Search for the cell housing the specified text and yield its [X, Y] center coordinate. 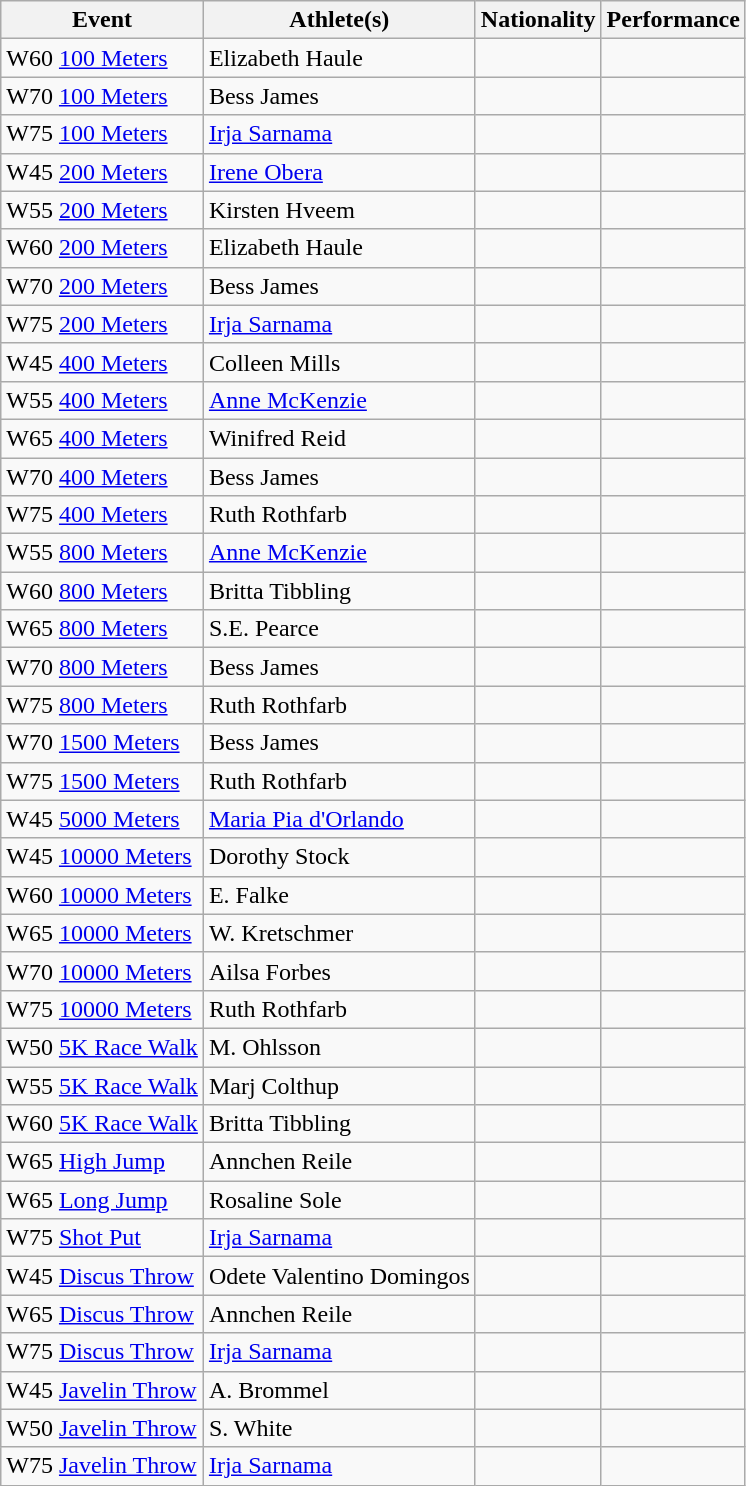
Colleen Mills [339, 362]
A. Brommel [339, 1390]
W65 Long Jump [102, 1200]
W75 Javelin Throw [102, 1466]
W. Kretschmer [339, 933]
W45 200 Meters [102, 172]
W55 800 Meters [102, 553]
W65 10000 Meters [102, 933]
E. Falke [339, 895]
W50 Javelin Throw [102, 1428]
W65 400 Meters [102, 438]
S. White [339, 1428]
M. Ohlsson [339, 1047]
W50 5K Race Walk [102, 1047]
W75 800 Meters [102, 705]
W60 200 Meters [102, 248]
Marj Colthup [339, 1085]
W75 100 Meters [102, 134]
W45 10000 Meters [102, 857]
W75 400 Meters [102, 515]
W60 800 Meters [102, 591]
S.E. Pearce [339, 629]
W55 400 Meters [102, 400]
W75 Shot Put [102, 1238]
W65 800 Meters [102, 629]
W70 100 Meters [102, 96]
W60 100 Meters [102, 58]
W45 400 Meters [102, 362]
W60 5K Race Walk [102, 1124]
W55 5K Race Walk [102, 1085]
Ailsa Forbes [339, 971]
W70 200 Meters [102, 286]
W75 200 Meters [102, 324]
W45 Javelin Throw [102, 1390]
Rosaline Sole [339, 1200]
Winifred Reid [339, 438]
Event [102, 20]
W70 400 Meters [102, 477]
Dorothy Stock [339, 857]
W45 Discus Throw [102, 1276]
Nationality [538, 20]
W75 1500 Meters [102, 781]
W60 10000 Meters [102, 895]
W65 Discus Throw [102, 1314]
W70 10000 Meters [102, 971]
Performance [673, 20]
Irene Obera [339, 172]
Athlete(s) [339, 20]
W75 10000 Meters [102, 1009]
W70 1500 Meters [102, 743]
W45 5000 Meters [102, 819]
Odete Valentino Domingos [339, 1276]
Maria Pia d'Orlando [339, 819]
W70 800 Meters [102, 667]
Kirsten Hveem [339, 210]
W55 200 Meters [102, 210]
W75 Discus Throw [102, 1352]
W65 High Jump [102, 1162]
